Provide the [X, Y] coordinate of the cell's center where the given text is located.  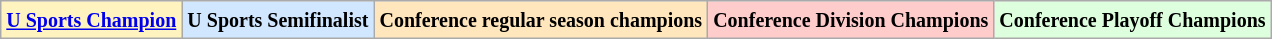
U Sports Semifinalist [278, 20]
Conference Division Champions [851, 20]
Conference regular season champions [541, 20]
Conference Playoff Champions [1132, 20]
U Sports Champion [92, 20]
